Capture the cell that displays the provided text and extract its [X, Y] central coordinate. 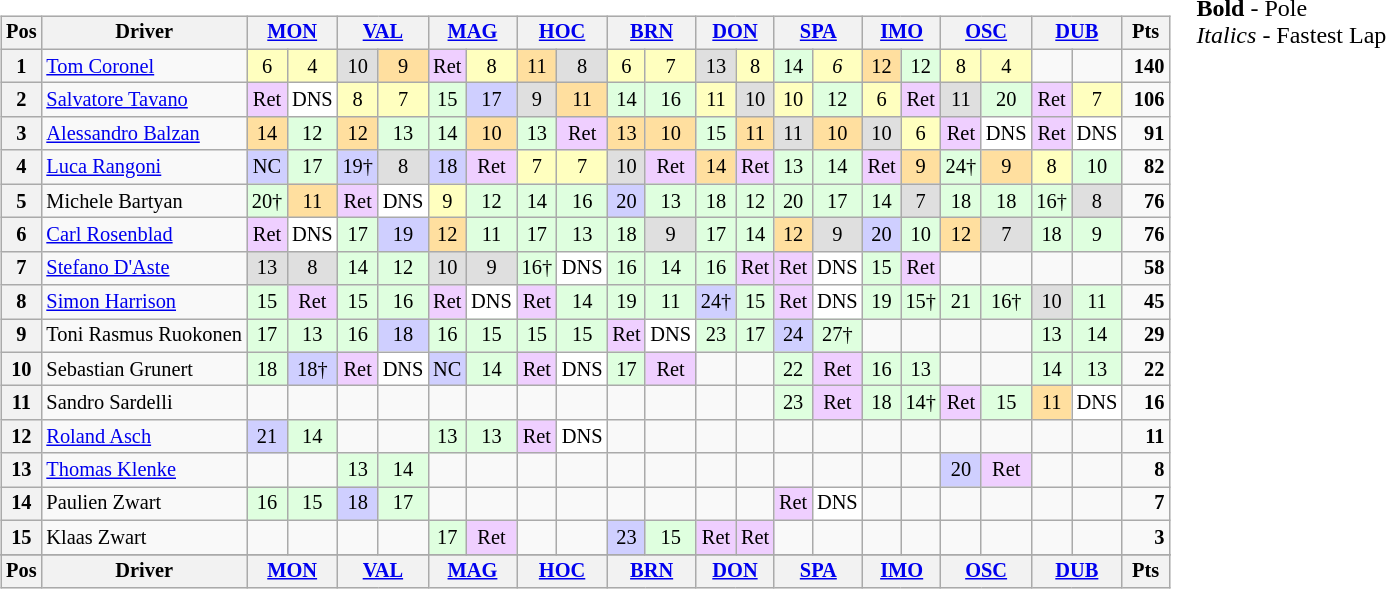
Michele Bartyan [144, 201]
27† [837, 336]
Stefano D'Aste [144, 268]
Paulien Zwart [144, 504]
Thomas Klenke [144, 470]
15† [921, 302]
106 [1146, 100]
Simon Harrison [144, 302]
5 [21, 201]
45 [1146, 302]
Klaas Zwart [144, 537]
1 [21, 66]
82 [1146, 167]
14† [921, 403]
Tom Coronel [144, 66]
2 [21, 100]
Salvatore Tavano [144, 100]
91 [1146, 134]
Luca Rangoni [144, 167]
Roland Asch [144, 437]
Alessandro Balzan [144, 134]
24 [793, 336]
58 [1146, 268]
19† [358, 167]
Toni Rasmus Ruokonen [144, 336]
Sandro Sardelli [144, 403]
Sebastian Grunert [144, 369]
18† [312, 369]
29 [1146, 336]
Carl Rosenblad [144, 235]
20† [267, 201]
140 [1146, 66]
